Capture the cell that displays the provided text and extract its [x, y] central coordinate. 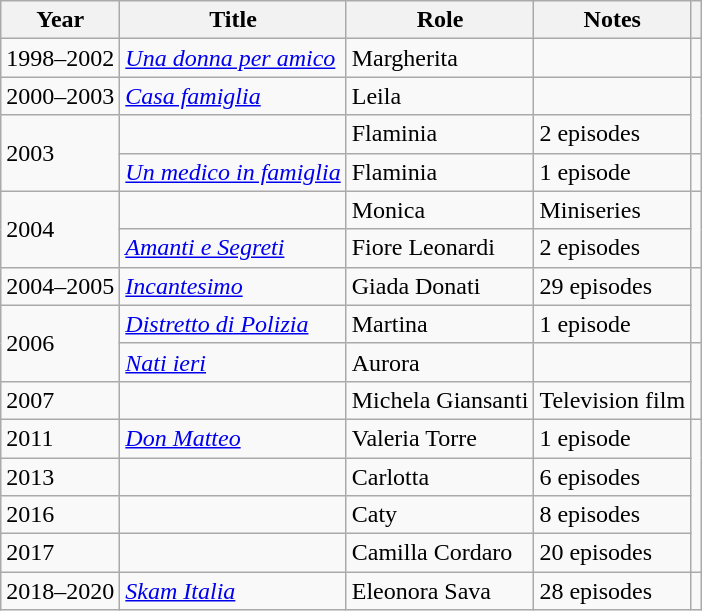
Distretto di Polizia [233, 324]
Giada Donati [440, 286]
Incantesimo [233, 286]
2004–2005 [60, 286]
2016 [60, 515]
2017 [60, 553]
Aurora [440, 362]
6 episodes [612, 477]
Valeria Torre [440, 438]
Michela Giansanti [440, 400]
Fiore Leonardi [440, 248]
Notes [612, 20]
2006 [60, 343]
Carlotta [440, 477]
2018–2020 [60, 591]
Don Matteo [233, 438]
Eleonora Sava [440, 591]
1998–2002 [60, 58]
Margherita [440, 58]
2011 [60, 438]
20 episodes [612, 553]
Year [60, 20]
Camilla Cordaro [440, 553]
Television film [612, 400]
2003 [60, 153]
Miniseries [612, 210]
2000–2003 [60, 96]
Role [440, 20]
Una donna per amico [233, 58]
Monica [440, 210]
Leila [440, 96]
Casa famiglia [233, 96]
28 episodes [612, 591]
2004 [60, 229]
Martina [440, 324]
Amanti e Segreti [233, 248]
8 episodes [612, 515]
Caty [440, 515]
Title [233, 20]
Un medico in famiglia [233, 172]
2013 [60, 477]
Skam Italia [233, 591]
29 episodes [612, 286]
Nati ieri [233, 362]
2007 [60, 400]
